Scan for the cell matching the given text and deliver its (x, y) coordinate at center. 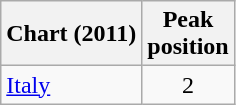
2 (188, 85)
Italy (72, 85)
Peakposition (188, 34)
Chart (2011) (72, 34)
